Detect which cell encompasses the target text, then output its (x, y) center coordinate. 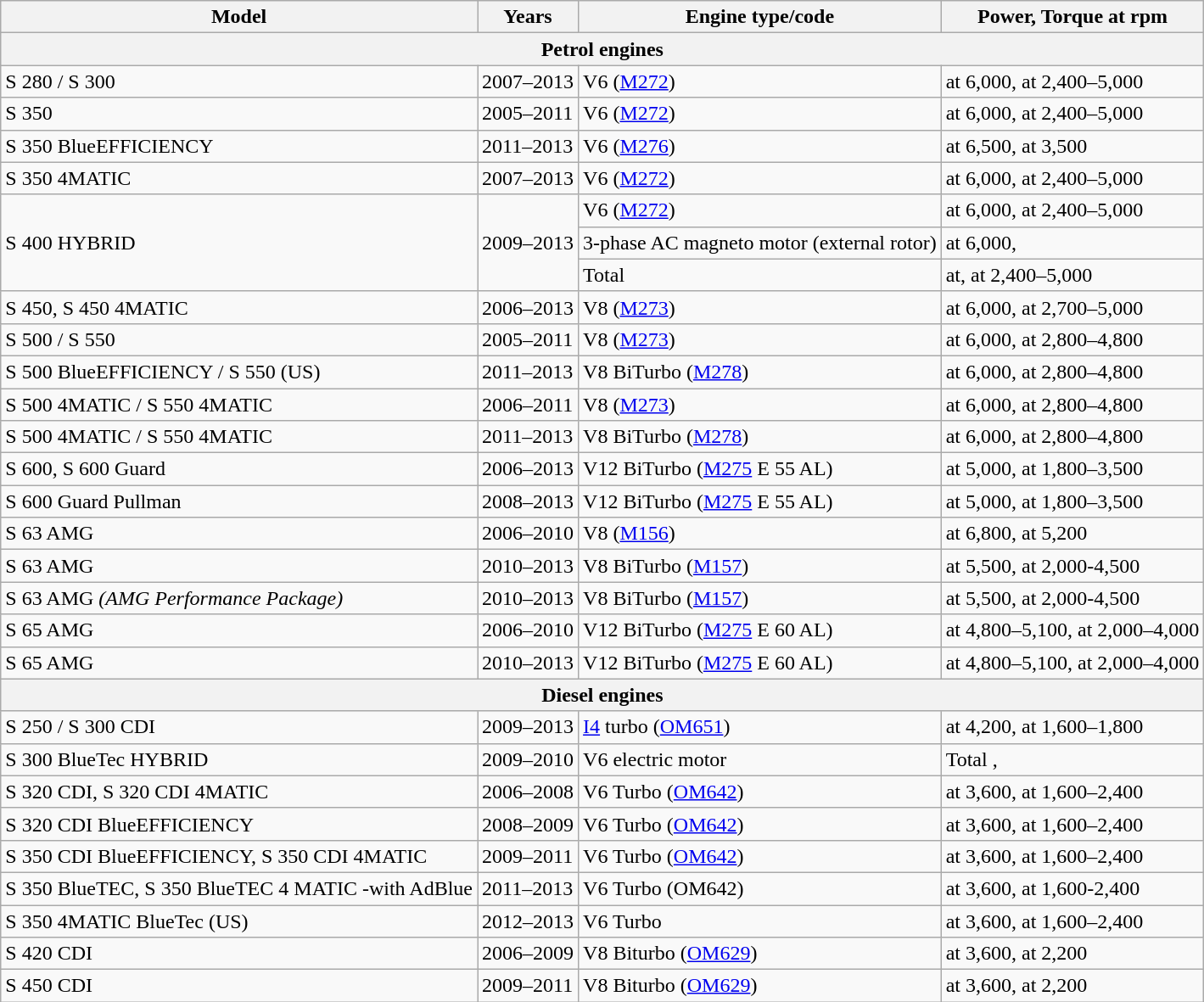
Total , (1072, 759)
2008–2013 (528, 501)
at 6,000, (1072, 243)
I4 turbo (OM651) (760, 727)
3-phase AC magneto motor (external rotor) (760, 243)
Total (760, 275)
at 6,000, at 2,700–5,000 (1072, 307)
S 350 4MATIC BlueTec (US) (239, 921)
Power, Torque at rpm (1072, 17)
Diesel engines (602, 695)
S 420 CDI (239, 954)
S 280 / S 300 (239, 81)
S 600, S 600 Guard (239, 469)
Petrol engines (602, 49)
S 350 BlueTEC, S 350 BlueTEC 4 MATIC -with AdBlue (239, 888)
S 320 CDI BlueEFFICIENCY (239, 824)
V6 (M276) (760, 146)
at 6,800, at 5,200 (1072, 534)
S 350 CDI BlueEFFICIENCY, S 350 CDI 4MATIC (239, 856)
Years (528, 17)
S 500 BlueEFFICIENCY / S 550 (US) (239, 372)
2006–2009 (528, 954)
S 320 CDI, S 320 CDI 4MATIC (239, 792)
S 63 AMG (AMG Performance Package) (239, 598)
2006–2011 (528, 405)
S 350 4MATIC (239, 178)
at 3,600, at 1,600-2,400 (1072, 888)
V8 (M156) (760, 534)
S 600 Guard Pullman (239, 501)
Engine type/code (760, 17)
S 250 / S 300 CDI (239, 727)
2006–2008 (528, 792)
at, at 2,400–5,000 (1072, 275)
Model (239, 17)
2009–2010 (528, 759)
V6 Turbo (760, 921)
S 500 / S 550 (239, 339)
at 4,200, at 1,600–1,800 (1072, 727)
S 400 HYBRID (239, 243)
2008–2009 (528, 824)
S 300 BlueTec HYBRID (239, 759)
S 350 (239, 114)
S 450 CDI (239, 986)
at 6,500, at 3,500 (1072, 146)
2012–2013 (528, 921)
V6 electric motor (760, 759)
S 450, S 450 4MATIC (239, 307)
S 350 BlueEFFICIENCY (239, 146)
